Output the [x, y] coordinate of the center of the cell containing the given text.  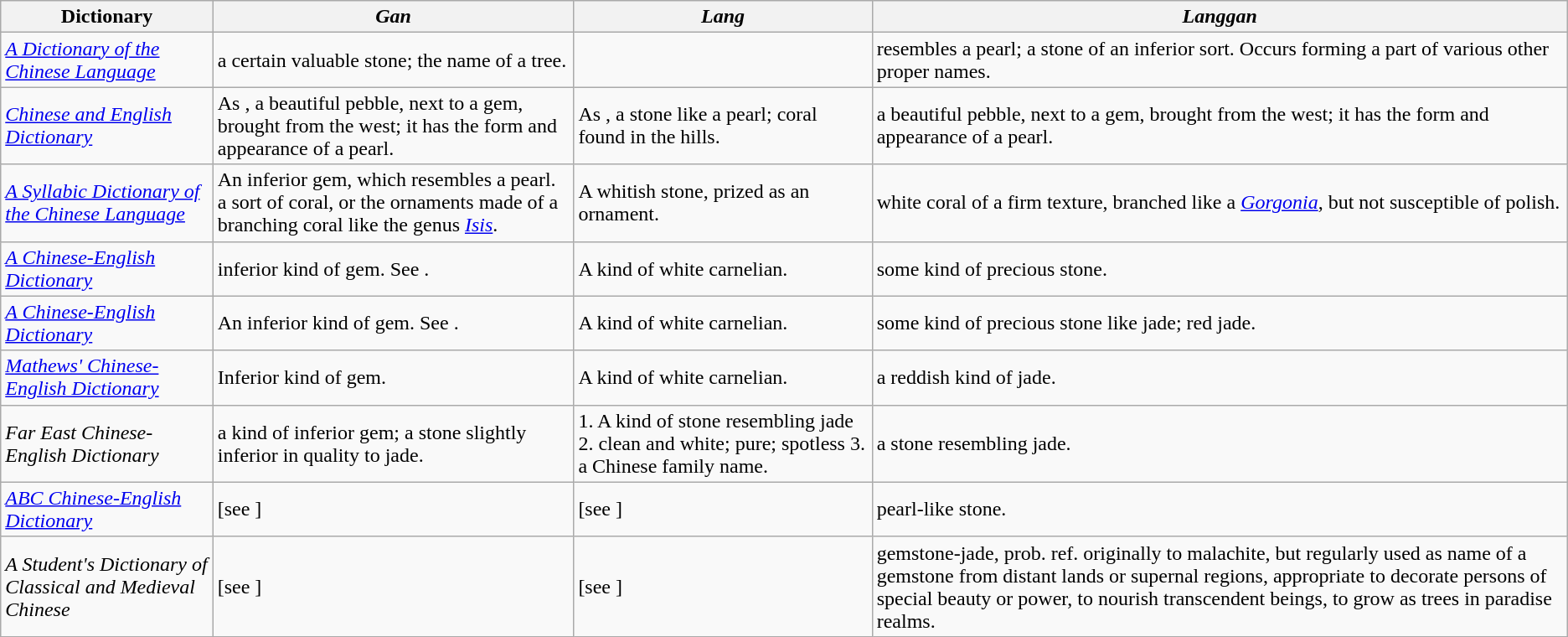
Lang [723, 17]
An inferior kind of gem. See . [394, 324]
Inferior kind of gem. [394, 377]
A Syllabic Dictionary of the Chinese Language [107, 203]
a certain valuable stone; the name of a tree. [394, 60]
resembles a pearl; a stone of an inferior sort. Occurs forming a part of various other proper names. [1220, 60]
a stone resembling jade. [1220, 443]
A Dictionary of the Chinese Language [107, 60]
ABC Chinese-English Dictionary [107, 510]
Langgan [1220, 17]
pearl-like stone. [1220, 510]
A Student's Dictionary of Classical and Medieval Chinese [107, 587]
A whitish stone, prized as an ornament. [723, 203]
Gan [394, 17]
a beautiful pebble, next to a gem, brought from the west; it has the form and appearance of a pearl. [1220, 126]
some kind of precious stone like jade; red jade. [1220, 324]
Dictionary [107, 17]
white coral of a firm texture, branched like a Gorgonia, but not susceptible of polish. [1220, 203]
some kind of precious stone. [1220, 268]
An inferior gem, which resembles a pearl. a sort of coral, or the ornaments made of a branching coral like the genus Isis. [394, 203]
a reddish kind of jade. [1220, 377]
a kind of inferior gem; a stone slightly inferior in quality to jade. [394, 443]
Far East Chinese-English Dictionary [107, 443]
Mathews' Chinese-English Dictionary [107, 377]
As , a stone like a pearl; coral found in the hills. [723, 126]
inferior kind of gem. See . [394, 268]
1. A kind of stone resembling jade 2. clean and white; pure; spotless 3. a Chinese family name. [723, 443]
As , a beautiful pebble, next to a gem, brought from the west; it has the form and appearance of a pearl. [394, 126]
Chinese and English Dictionary [107, 126]
